Identify which cell holds the provided text, then report its (X, Y) central coordinate. 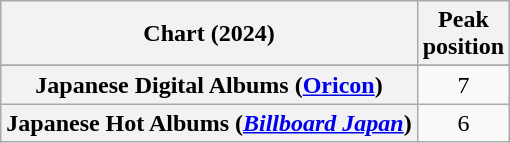
7 (463, 85)
Peakposition (463, 34)
Chart (2024) (209, 34)
6 (463, 123)
Japanese Digital Albums (Oricon) (209, 85)
Japanese Hot Albums (Billboard Japan) (209, 123)
